Locate the cell with the specified text and output its (x, y) center coordinate. 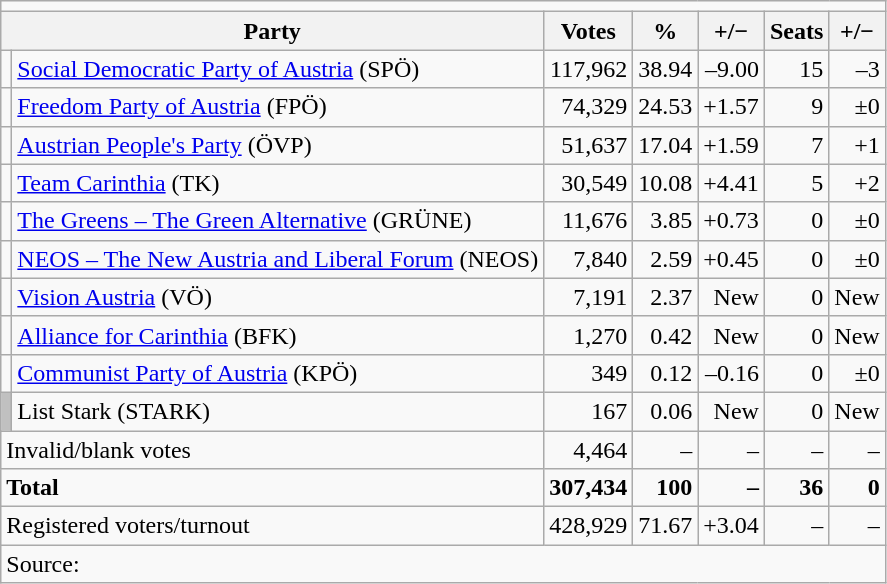
Vision Austria (VÖ) (278, 297)
24.53 (666, 107)
71.67 (666, 526)
–3 (857, 69)
2.37 (666, 297)
Team Carinthia (TK) (278, 183)
+1.57 (732, 107)
4,464 (588, 449)
List Stark (STARK) (278, 411)
307,434 (588, 488)
+2 (857, 183)
10.08 (666, 183)
Seats (796, 31)
0.12 (666, 373)
+1.59 (732, 145)
% (666, 31)
100 (666, 488)
+0.73 (732, 221)
167 (588, 411)
30,549 (588, 183)
Total (272, 488)
3.85 (666, 221)
0.42 (666, 335)
–0.16 (732, 373)
428,929 (588, 526)
Communist Party of Austria (KPÖ) (278, 373)
36 (796, 488)
NEOS – The New Austria and Liberal Forum (NEOS) (278, 259)
Source: (443, 564)
Austrian People's Party (ÖVP) (278, 145)
51,637 (588, 145)
Registered voters/turnout (272, 526)
38.94 (666, 69)
74,329 (588, 107)
1,270 (588, 335)
0.06 (666, 411)
–9.00 (732, 69)
5 (796, 183)
Alliance for Carinthia (BFK) (278, 335)
+3.04 (732, 526)
7 (796, 145)
The Greens – The Green Alternative (GRÜNE) (278, 221)
Social Democratic Party of Austria (SPÖ) (278, 69)
7,840 (588, 259)
+0.45 (732, 259)
Invalid/blank votes (272, 449)
11,676 (588, 221)
349 (588, 373)
7,191 (588, 297)
Votes (588, 31)
9 (796, 107)
15 (796, 69)
+1 (857, 145)
117,962 (588, 69)
2.59 (666, 259)
+4.41 (732, 183)
17.04 (666, 145)
Party (272, 31)
Freedom Party of Austria (FPÖ) (278, 107)
